Find where the given text appears and provide that cell's center as [x, y] coordinate. 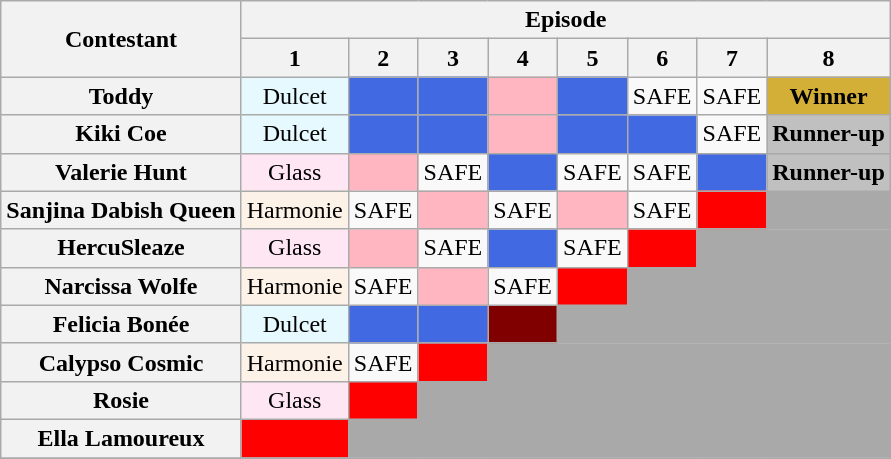
4 [523, 58]
8 [829, 58]
Winner [829, 96]
Episode [566, 20]
Rosie [121, 400]
Felicia Bonée [121, 324]
Kiki Coe [121, 134]
7 [732, 58]
6 [662, 58]
5 [593, 58]
3 [453, 58]
Ella Lamoureux [121, 438]
Toddy [121, 96]
1 [294, 58]
Narcissa Wolfe [121, 286]
Calypso Cosmic [121, 362]
Sanjina Dabish Queen [121, 210]
Valerie Hunt [121, 172]
Contestant [121, 39]
HercuSleaze [121, 248]
2 [383, 58]
